Identify which cell holds the provided text, then report its [x, y] central coordinate. 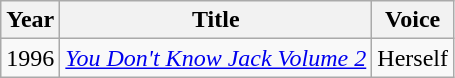
1996 [30, 58]
Voice [413, 20]
Title [216, 20]
You Don't Know Jack Volume 2 [216, 58]
Year [30, 20]
Herself [413, 58]
